Capture the cell that displays the provided text and extract its [X, Y] central coordinate. 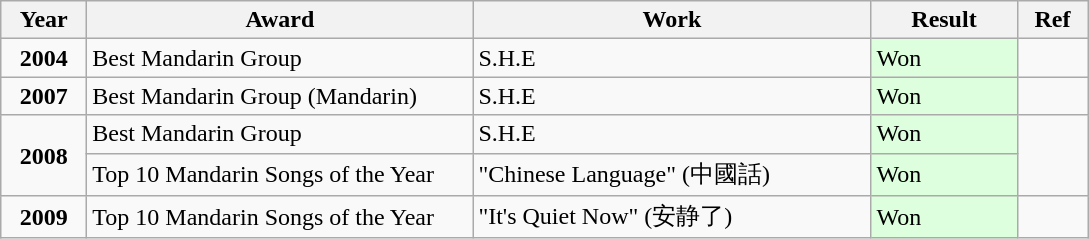
Best Mandarin Group (Mandarin) [280, 96]
Award [280, 20]
"It's Quiet Now" (安静了) [672, 218]
Work [672, 20]
Result [944, 20]
Ref [1052, 20]
2004 [44, 58]
"Chinese Language" (中國話) [672, 174]
Year [44, 20]
2008 [44, 156]
2009 [44, 218]
2007 [44, 96]
